Extract the [x, y] coordinate from the center of the cell holding the provided text.  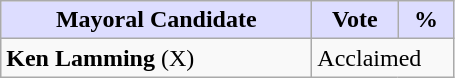
Acclaimed [383, 58]
Ken Lamming (X) [156, 58]
% [426, 20]
Vote [355, 20]
Mayoral Candidate [156, 20]
